Identify which cell holds the provided text, then report its [X, Y] central coordinate. 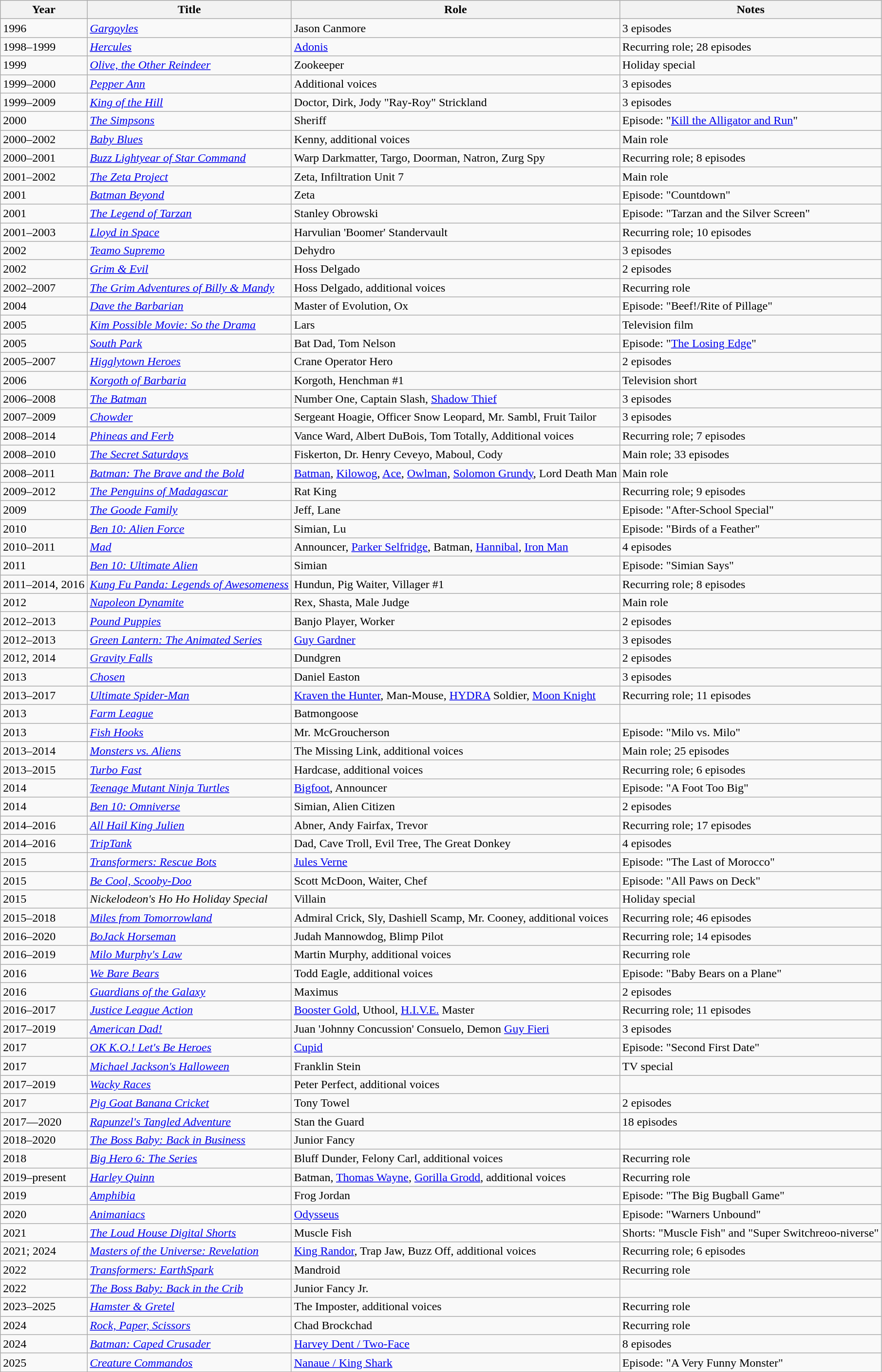
The Zeta Project [189, 176]
Sheriff [455, 121]
We Bare Bears [189, 973]
Grim & Evil [189, 269]
2021; 2024 [44, 1251]
2006–2008 [44, 399]
King Randor, Trap Jaw, Buzz Off, additional voices [455, 1251]
Mr. McGroucherson [455, 732]
Maximus [455, 992]
Main role; 33 episodes [751, 454]
2008–2014 [44, 436]
Gargoyles [189, 28]
2023–2025 [44, 1307]
Jeff, Lane [455, 510]
Crane Operator Hero [455, 362]
2018 [44, 1159]
Masters of the Universe: Revelation [189, 1251]
Episode: "Simian Says" [751, 566]
Fiskerton, Dr. Henry Ceveyo, Maboul, Cody [455, 454]
2019–present [44, 1177]
Stan the Guard [455, 1121]
Episode: "A Very Funny Monster" [751, 1362]
2011 [44, 566]
Doctor, Dirk, Jody "Ray-Roy" Strickland [455, 102]
Korgoth, Henchman #1 [455, 380]
2012 [44, 603]
Notes [751, 10]
Jules Verne [455, 862]
Episode: "Milo vs. Milo" [751, 732]
The Legend of Tarzan [189, 213]
2013–2017 [44, 695]
2025 [44, 1362]
Bluff Dunder, Felony Carl, additional voices [455, 1159]
Teenage Mutant Ninja Turtles [189, 788]
Recurring role; 7 episodes [751, 436]
Batman: The Brave and the Bold [189, 473]
Ben 10: Omniverse [189, 806]
Junior Fancy [455, 1140]
Mad [189, 547]
Announcer, Parker Selfridge, Batman, Hannibal, Iron Man [455, 547]
Gravity Falls [189, 658]
Nickelodeon's Ho Ho Holiday Special [189, 899]
2019 [44, 1196]
1999 [44, 65]
2016–2019 [44, 955]
Kenny, additional voices [455, 139]
Batman, Thomas Wayne, Gorilla Grodd, additional voices [455, 1177]
2004 [44, 306]
2007–2009 [44, 417]
South Park [189, 343]
2000–2002 [44, 139]
2021 [44, 1233]
2010–2011 [44, 547]
Animaniacs [189, 1214]
TripTank [189, 844]
Kung Fu Panda: Legends of Awesomeness [189, 584]
Phineas and Ferb [189, 436]
Episode: "A Foot Too Big" [751, 788]
Dad, Cave Troll, Evil Tree, The Great Donkey [455, 844]
Ultimate Spider-Man [189, 695]
Year [44, 10]
All Hail King Julien [189, 825]
Simian [455, 566]
The Penguins of Madagascar [189, 491]
Recurring role; 9 episodes [751, 491]
Ben 10: Alien Force [189, 528]
Guy Gardner [455, 640]
Recurring role; 17 episodes [751, 825]
Ben 10: Ultimate Alien [189, 566]
Episode: "Beef!/Rite of Pillage" [751, 306]
2002–2007 [44, 288]
2010 [44, 528]
Episode: "All Paws on Deck" [751, 881]
Fish Hooks [189, 732]
Miles from Tomorrowland [189, 918]
Batmongoose [455, 714]
Additional voices [455, 84]
Nanaue / King Shark [455, 1362]
Pig Goat Banana Cricket [189, 1103]
Hardcase, additional voices [455, 769]
The Loud House Digital Shorts [189, 1233]
Episode: "Birds of a Feather" [751, 528]
2017—2020 [44, 1121]
American Dad! [189, 1029]
The Boss Baby: Back in Business [189, 1140]
Justice League Action [189, 1010]
Zeta, Infiltration Unit 7 [455, 176]
The Imposter, additional voices [455, 1307]
2016–2017 [44, 1010]
Martin Murphy, additional voices [455, 955]
2011–2014, 2016 [44, 584]
2008–2011 [44, 473]
2005–2007 [44, 362]
Chowder [189, 417]
Frog Jordan [455, 1196]
Hercules [189, 47]
Chosen [189, 677]
Peter Perfect, additional voices [455, 1084]
2006 [44, 380]
Higglytown Heroes [189, 362]
Bat Dad, Tom Nelson [455, 343]
Creature Commandos [189, 1362]
Episode: "Tarzan and the Silver Screen" [751, 213]
Scott McDoon, Waiter, Chef [455, 881]
Television film [751, 325]
Harvulian 'Boomer' Standervault [455, 232]
Transformers: EarthSpark [189, 1270]
The Batman [189, 399]
TV special [751, 1066]
Episode: "Baby Bears on a Plane" [751, 973]
Milo Murphy's Law [189, 955]
2001–2002 [44, 176]
Stanley Obrowski [455, 213]
Hamster & Gretel [189, 1307]
Episode: "Warners Unbound" [751, 1214]
Rex, Shasta, Male Judge [455, 603]
BoJack Horseman [189, 936]
Amphibia [189, 1196]
Dave the Barbarian [189, 306]
Banjo Player, Worker [455, 621]
Green Lantern: The Animated Series [189, 640]
Rapunzel's Tangled Adventure [189, 1121]
2015–2018 [44, 918]
2020 [44, 1214]
Episode: "The Losing Edge" [751, 343]
The Boss Baby: Back in the Crib [189, 1288]
Recurring role; 46 episodes [751, 918]
Main role; 25 episodes [751, 751]
Kraven the Hunter, Man-Mouse, HYDRA Soldier, Moon Knight [455, 695]
Shorts: "Muscle Fish" and "Super Switchreoo-niverse" [751, 1233]
2013–2014 [44, 751]
2009–2012 [44, 491]
Booster Gold, Uthool, H.I.V.E. Master [455, 1010]
Dundgren [455, 658]
Role [455, 10]
Jason Canmore [455, 28]
Harvey Dent / Two-Face [455, 1344]
Teamo Supremo [189, 251]
Batman Beyond [189, 195]
2000–2001 [44, 158]
Olive, the Other Reindeer [189, 65]
Harley Quinn [189, 1177]
Episode: "The Big Bugball Game" [751, 1196]
Hundun, Pig Waiter, Villager #1 [455, 584]
Hoss Delgado, additional voices [455, 288]
2008–2010 [44, 454]
Episode: "After-School Special" [751, 510]
Episode: "Second First Date" [751, 1047]
Lars [455, 325]
Title [189, 10]
Recurring role; 28 episodes [751, 47]
Batman, Kilowog, Ace, Owlman, Solomon Grundy, Lord Death Man [455, 473]
Episode: "The Last of Morocco" [751, 862]
Bigfoot, Announcer [455, 788]
Michael Jackson's Halloween [189, 1066]
Junior Fancy Jr. [455, 1288]
Big Hero 6: The Series [189, 1159]
Todd Eagle, additional voices [455, 973]
Guardians of the Galaxy [189, 992]
The Grim Adventures of Billy & Mandy [189, 288]
OK K.O.! Let's Be Heroes [189, 1047]
2012, 2014 [44, 658]
Wacky Races [189, 1084]
Abner, Andy Fairfax, Trevor [455, 825]
Recurring role; 10 episodes [751, 232]
1999–2000 [44, 84]
Mandroid [455, 1270]
8 episodes [751, 1344]
Monsters vs. Aliens [189, 751]
Simian, Alien Citizen [455, 806]
Daniel Easton [455, 677]
2013–2015 [44, 769]
Buzz Lightyear of Star Command [189, 158]
1999–2009 [44, 102]
2016–2020 [44, 936]
Sergeant Hoagie, Officer Snow Leopard, Mr. Sambl, Fruit Tailor [455, 417]
Vance Ward, Albert DuBois, Tom Totally, Additional voices [455, 436]
Simian, Lu [455, 528]
1996 [44, 28]
Juan 'Johnny Concussion' Consuelo, Demon Guy Fieri [455, 1029]
1998–1999 [44, 47]
Be Cool, Scooby-Doo [189, 881]
Lloyd in Space [189, 232]
Odysseus [455, 1214]
Episode: "Countdown" [751, 195]
Transformers: Rescue Bots [189, 862]
Baby Blues [189, 139]
Korgoth of Barbaria [189, 380]
2001–2003 [44, 232]
Television short [751, 380]
Adonis [455, 47]
Zookeeper [455, 65]
Franklin Stein [455, 1066]
Napoleon Dynamite [189, 603]
Recurring role; 14 episodes [751, 936]
2018–2020 [44, 1140]
Pound Puppies [189, 621]
Dehydro [455, 251]
King of the Hill [189, 102]
Cupid [455, 1047]
Rock, Paper, Scissors [189, 1325]
Master of Evolution, Ox [455, 306]
Pepper Ann [189, 84]
Hoss Delgado [455, 269]
The Missing Link, additional voices [455, 751]
Rat King [455, 491]
Tony Towel [455, 1103]
Turbo Fast [189, 769]
Farm League [189, 714]
Batman: Caped Crusader [189, 1344]
The Goode Family [189, 510]
The Simpsons [189, 121]
2009 [44, 510]
Warp Darkmatter, Targo, Doorman, Natron, Zurg Spy [455, 158]
Admiral Crick, Sly, Dashiell Scamp, Mr. Cooney, additional voices [455, 918]
Zeta [455, 195]
Episode: "Kill the Alligator and Run" [751, 121]
Kim Possible Movie: So the Drama [189, 325]
The Secret Saturdays [189, 454]
Muscle Fish [455, 1233]
Judah Mannowdog, Blimp Pilot [455, 936]
Chad Brockchad [455, 1325]
Number One, Captain Slash, Shadow Thief [455, 399]
2000 [44, 121]
18 episodes [751, 1121]
Villain [455, 899]
